Pinpoint the cell where the given text exists, returning its (x, y) midpoint coordinate. 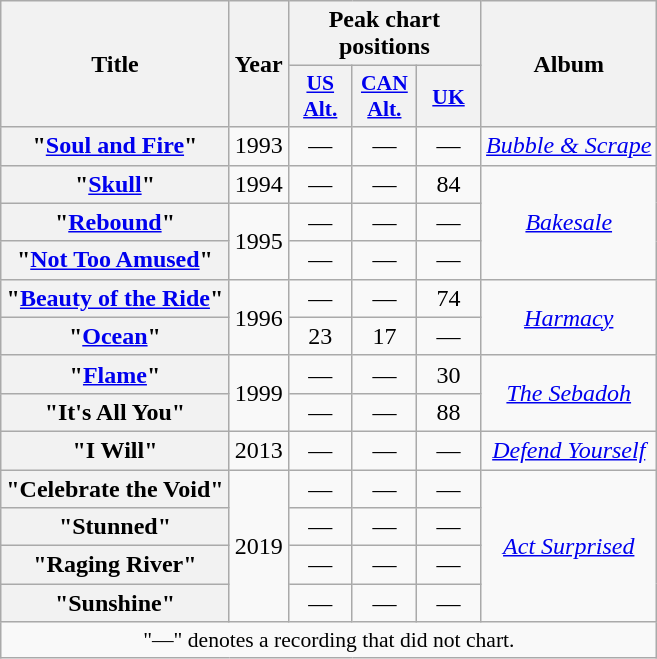
"Celebrate the Void" (115, 489)
30 (448, 374)
84 (448, 184)
"Beauty of the Ride" (115, 298)
1995 (258, 241)
"I Will" (115, 450)
2013 (258, 450)
74 (448, 298)
Defend Yourself (569, 450)
"Not Too Amused" (115, 260)
1996 (258, 317)
17 (384, 336)
"Soul and Fire" (115, 146)
"Ocean" (115, 336)
The Sebadoh (569, 393)
Year (258, 64)
Bubble & Scrape (569, 146)
"Skull" (115, 184)
1999 (258, 393)
Harmacy (569, 317)
2019 (258, 546)
USAlt. (320, 96)
"Raging River" (115, 565)
88 (448, 412)
"—" denotes a recording that did not chart. (329, 640)
1994 (258, 184)
Title (115, 64)
UK (448, 96)
Peak chart positions (384, 34)
"Stunned" (115, 527)
Bakesale (569, 222)
Album (569, 64)
1993 (258, 146)
"Rebound" (115, 222)
23 (320, 336)
CANAlt. (384, 96)
"Sunshine" (115, 603)
"It's All You" (115, 412)
"Flame" (115, 374)
Act Surprised (569, 546)
